Determine the [X, Y] coordinate at the center of the cell enclosing the given text.  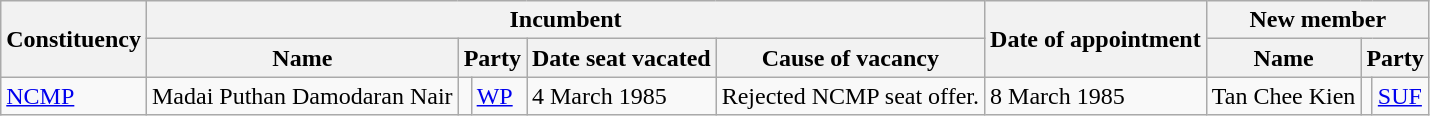
Date of appointment [1096, 39]
NCMP [74, 96]
Tan Chee Kien [1284, 96]
Incumbent [565, 20]
Madai Puthan Damodaran Nair [302, 96]
Date seat vacated [621, 58]
Cause of vacancy [850, 58]
Constituency [74, 39]
4 March 1985 [621, 96]
New member [1318, 20]
SUF [1400, 96]
8 March 1985 [1096, 96]
Rejected NCMP seat offer. [850, 96]
WP [498, 96]
